From the cell containing the given text, extract its center point as (X, Y) coordinate. 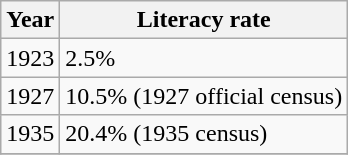
Year (30, 20)
2.5% (204, 58)
10.5% (1927 official census) (204, 96)
Literacy rate (204, 20)
1935 (30, 134)
1923 (30, 58)
1927 (30, 96)
20.4% (1935 census) (204, 134)
